Pinpoint the cell where the given text exists, returning its (x, y) midpoint coordinate. 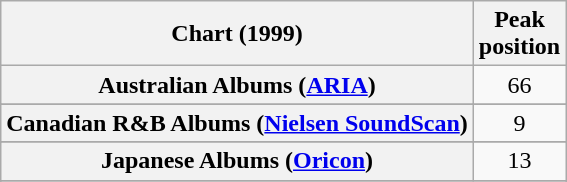
Peakposition (519, 34)
9 (519, 123)
Japanese Albums (Oricon) (238, 161)
13 (519, 161)
Canadian R&B Albums (Nielsen SoundScan) (238, 123)
Australian Albums (ARIA) (238, 85)
Chart (1999) (238, 34)
66 (519, 85)
